Pinpoint the cell where the given text exists, returning its [x, y] midpoint coordinate. 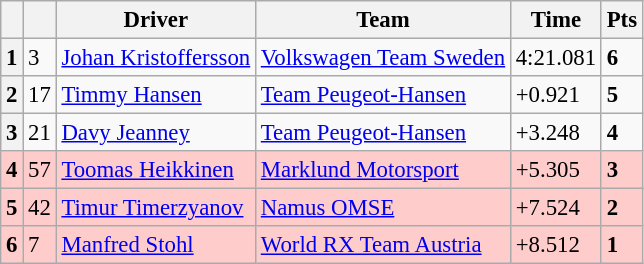
+0.921 [556, 95]
Toomas Heikkinen [156, 170]
Time [556, 20]
Davy Jeanney [156, 133]
42 [40, 208]
57 [40, 170]
+7.524 [556, 208]
4:21.081 [556, 58]
Namus OMSE [382, 208]
Team [382, 20]
World RX Team Austria [382, 245]
7 [40, 245]
+8.512 [556, 245]
17 [40, 95]
+3.248 [556, 133]
Timur Timerzyanov [156, 208]
Timmy Hansen [156, 95]
Manfred Stohl [156, 245]
21 [40, 133]
Marklund Motorsport [382, 170]
Pts [622, 20]
Driver [156, 20]
Volkswagen Team Sweden [382, 58]
Johan Kristoffersson [156, 58]
+5.305 [556, 170]
